From the cell containing the given text, extract its center point as [X, Y] coordinate. 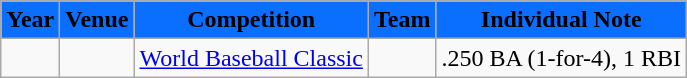
Team [402, 20]
Competition [251, 20]
World Baseball Classic [251, 58]
Year [30, 20]
Individual Note [562, 20]
Venue [97, 20]
.250 BA (1-for-4), 1 RBI [562, 58]
